Scan for the cell matching the given text and deliver its (x, y) coordinate at center. 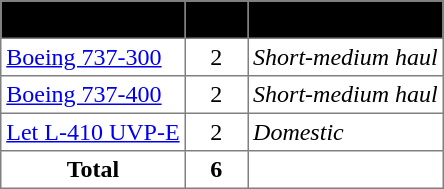
Domestic (346, 132)
Routes (346, 20)
Let L-410 UVP-E (93, 132)
Boeing 737-400 (93, 95)
Boeing 737-300 (93, 57)
6 (216, 170)
Aircraft (93, 20)
